Locate the cell with the specified text and output its [x, y] center coordinate. 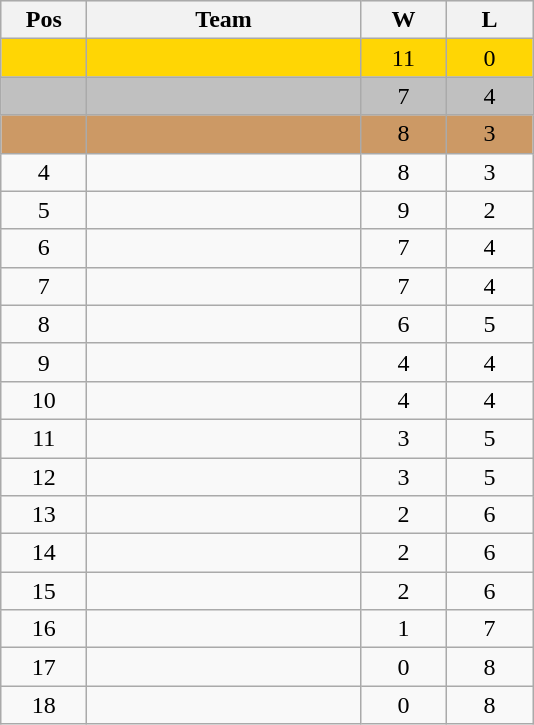
18 [44, 705]
17 [44, 667]
Team [224, 20]
W [403, 20]
13 [44, 515]
Pos [44, 20]
1 [403, 629]
15 [44, 591]
L [489, 20]
14 [44, 553]
12 [44, 477]
10 [44, 400]
16 [44, 629]
